Search for the cell housing the specified text and yield its [X, Y] center coordinate. 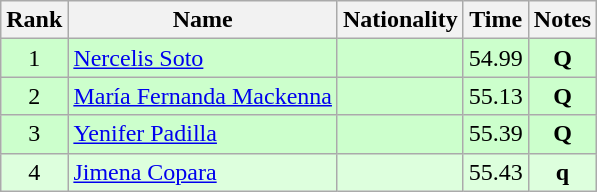
Nercelis Soto [203, 58]
54.99 [496, 58]
2 [34, 96]
1 [34, 58]
4 [34, 172]
Nationality [400, 20]
Rank [34, 20]
55.39 [496, 134]
q [562, 172]
55.43 [496, 172]
Time [496, 20]
3 [34, 134]
María Fernanda Mackenna [203, 96]
Jimena Copara [203, 172]
55.13 [496, 96]
Notes [562, 20]
Name [203, 20]
Yenifer Padilla [203, 134]
